Locate the cell with the specified text and output its [x, y] center coordinate. 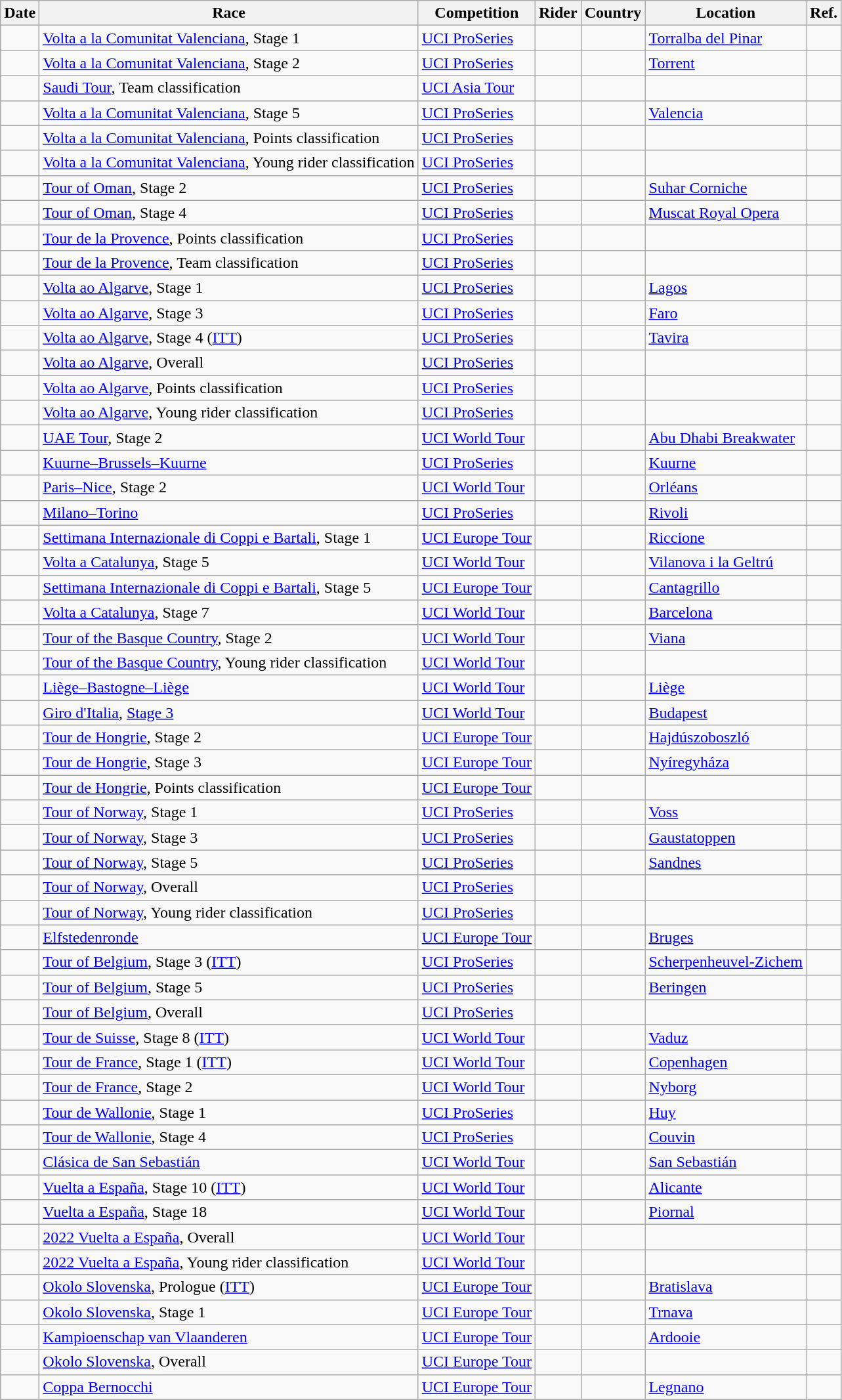
Tour de la Provence, Points classification [228, 238]
Valencia [726, 113]
Tour of Belgium, Stage 3 (ITT) [228, 962]
Gaustatoppen [726, 838]
Suhar Corniche [726, 188]
Torralba del Pinar [726, 38]
Okolo Slovenska, Prologue (ITT) [228, 1287]
Kuurne [726, 463]
Copenhagen [726, 1062]
Rivoli [726, 513]
Paris–Nice, Stage 2 [228, 488]
Ref. [824, 13]
Tour de Hongrie, Stage 2 [228, 738]
Tour de Suisse, Stage 8 (ITT) [228, 1037]
Volta ao Algarve, Overall [228, 363]
Kampioenschap van Vlaanderen [228, 1337]
Alicante [726, 1187]
Sandnes [726, 862]
Vuelta a España, Stage 10 (ITT) [228, 1187]
Tour de France, Stage 2 [228, 1087]
Coppa Bernocchi [228, 1387]
Muscat Royal Opera [726, 213]
Tour de Wallonie, Stage 4 [228, 1137]
Piornal [726, 1212]
Okolo Slovenska, Overall [228, 1362]
San Sebastián [726, 1162]
Viana [726, 637]
Tour of Norway, Stage 3 [228, 838]
Budapest [726, 712]
Tour de Hongrie, Stage 3 [228, 763]
UCI Asia Tour [476, 88]
Nyborg [726, 1087]
Faro [726, 313]
Tour de Hongrie, Points classification [228, 788]
Volta a la Comunitat Valenciana, Stage 2 [228, 63]
Tour of the Basque Country, Stage 2 [228, 637]
Abu Dhabi Breakwater [726, 438]
Ardooie [726, 1337]
Tour of Norway, Young rider classification [228, 912]
Tour de Wallonie, Stage 1 [228, 1113]
Volta ao Algarve, Young rider classification [228, 413]
Volta a la Comunitat Valenciana, Points classification [228, 138]
Bruges [726, 937]
Tour of the Basque Country, Young rider classification [228, 662]
Tour of Belgium, Stage 5 [228, 987]
Milano–Torino [228, 513]
Kuurne–Brussels–Kuurne [228, 463]
Date [20, 13]
Volta a Catalunya, Stage 7 [228, 612]
Settimana Internazionale di Coppi e Bartali, Stage 5 [228, 587]
2022 Vuelta a España, Overall [228, 1237]
Location [726, 13]
Couvin [726, 1137]
Tour of Oman, Stage 4 [228, 213]
Huy [726, 1113]
Tour de France, Stage 1 (ITT) [228, 1062]
Voss [726, 813]
Nyíregyháza [726, 763]
Cantagrillo [726, 587]
Barcelona [726, 612]
Volta ao Algarve, Stage 4 (ITT) [228, 338]
Rider [558, 13]
Volta a Catalunya, Stage 5 [228, 562]
Lagos [726, 287]
Bratislava [726, 1287]
Torrent [726, 63]
Clásica de San Sebastián [228, 1162]
Tour of Norway, Stage 5 [228, 862]
Tour of Belgium, Overall [228, 1012]
Tour of Norway, Stage 1 [228, 813]
Tour of Norway, Overall [228, 887]
Liège [726, 687]
Orléans [726, 488]
Country [613, 13]
Volta ao Algarve, Stage 1 [228, 287]
Elfstedenronde [228, 937]
Vilanova i la Geltrú [726, 562]
Legnano [726, 1387]
UAE Tour, Stage 2 [228, 438]
Volta a la Comunitat Valenciana, Young rider classification [228, 163]
Volta ao Algarve, Points classification [228, 388]
Tavira [726, 338]
Tour de la Provence, Team classification [228, 263]
Vaduz [726, 1037]
Trnava [726, 1312]
Saudi Tour, Team classification [228, 88]
Competition [476, 13]
Settimana Internazionale di Coppi e Bartali, Stage 1 [228, 538]
Volta a la Comunitat Valenciana, Stage 1 [228, 38]
Volta ao Algarve, Stage 3 [228, 313]
Volta a la Comunitat Valenciana, Stage 5 [228, 113]
Beringen [726, 987]
Okolo Slovenska, Stage 1 [228, 1312]
Hajdúszoboszló [726, 738]
Giro d'Italia, Stage 3 [228, 712]
Tour of Oman, Stage 2 [228, 188]
Riccione [726, 538]
Race [228, 13]
Scherpenheuvel-Zichem [726, 962]
2022 Vuelta a España, Young rider classification [228, 1262]
Vuelta a España, Stage 18 [228, 1212]
Liège–Bastogne–Liège [228, 687]
